Search for the cell housing the specified text and yield its [X, Y] center coordinate. 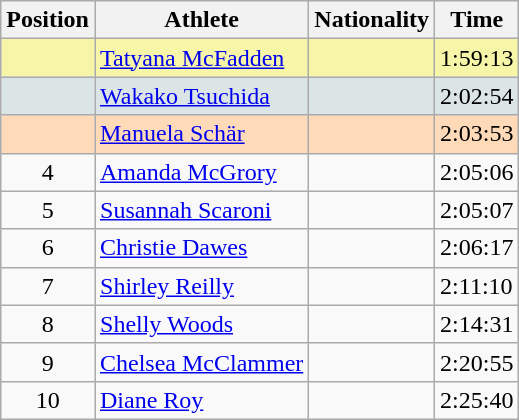
2:03:53 [477, 134]
Susannah Scaroni [201, 210]
Athlete [201, 20]
7 [48, 286]
Chelsea McClammer [201, 362]
2:06:17 [477, 248]
Manuela Schär [201, 134]
Christie Dawes [201, 248]
5 [48, 210]
2:20:55 [477, 362]
Position [48, 20]
Tatyana McFadden [201, 58]
2:11:10 [477, 286]
2:14:31 [477, 324]
Shirley Reilly [201, 286]
9 [48, 362]
6 [48, 248]
8 [48, 324]
Diane Roy [201, 400]
Amanda McGrory [201, 172]
4 [48, 172]
10 [48, 400]
Nationality [372, 20]
Time [477, 20]
2:25:40 [477, 400]
Wakako Tsuchida [201, 96]
2:05:07 [477, 210]
Shelly Woods [201, 324]
2:02:54 [477, 96]
2:05:06 [477, 172]
1:59:13 [477, 58]
